Return [X, Y] of the center of cell containing provided text 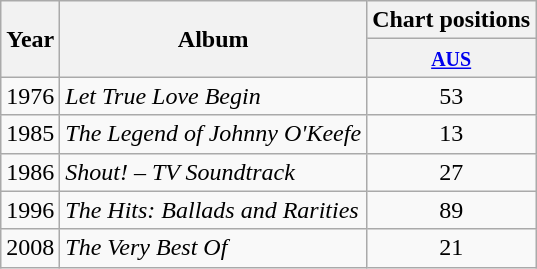
The Legend of Johnny O'Keefe [214, 134]
2008 [30, 248]
The Very Best Of [214, 248]
1976 [30, 96]
Let True Love Begin [214, 96]
53 [452, 96]
27 [452, 172]
Album [214, 39]
89 [452, 210]
13 [452, 134]
21 [452, 248]
The Hits: Ballads and Rarities [214, 210]
1985 [30, 134]
Year [30, 39]
Shout! – TV Soundtrack [214, 172]
1986 [30, 172]
AUS [452, 58]
1996 [30, 210]
Chart positions [452, 20]
